Extract the [x, y] coordinate from the center of the cell holding the provided text.  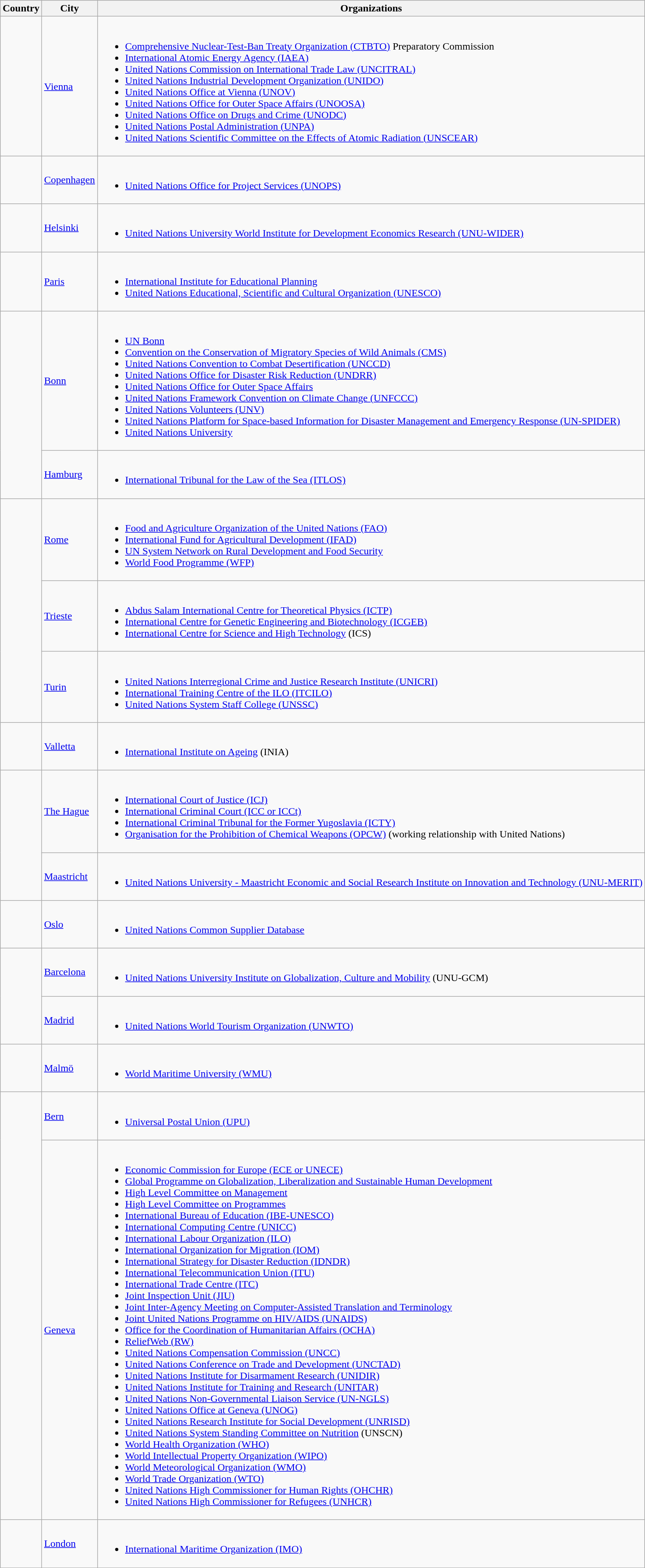
Madrid [70, 1020]
Valletta [70, 746]
The Hague [70, 811]
London [70, 1543]
Rome [70, 539]
Copenhagen [70, 180]
Vienna [70, 86]
Hamburg [70, 475]
Turin [70, 687]
Paris [70, 281]
World Maritime University (WMU) [371, 1068]
Oslo [70, 925]
Country [21, 8]
Bonn [70, 381]
Trieste [70, 616]
United Nations Common Supplier Database [371, 925]
United Nations World Tourism Organization (UNWTO) [371, 1020]
City [70, 8]
United Nations University World Institute for Development Economics Research (UNU-WIDER) [371, 228]
Geneva [70, 1330]
International Maritime Organization (IMO) [371, 1543]
International Institute for Educational PlanningUnited Nations Educational, Scientific and Cultural Organization (UNESCO) [371, 281]
Barcelona [70, 972]
International Tribunal for the Law of the Sea (ITLOS) [371, 475]
Organizations [371, 8]
Helsinki [70, 228]
Bern [70, 1116]
United Nations Office for Project Services (UNOPS) [371, 180]
United Nations University Institute on Globalization, Culture and Mobility (UNU-GCM) [371, 972]
Maastricht [70, 876]
Malmö [70, 1068]
International Institute on Ageing (INIA) [371, 746]
United Nations University - Maastricht Economic and Social Research Institute on Innovation and Technology (UNU-MERIT) [371, 876]
Universal Postal Union (UPU) [371, 1116]
